Provide the [x, y] coordinate of the cell's center where the given text is located.  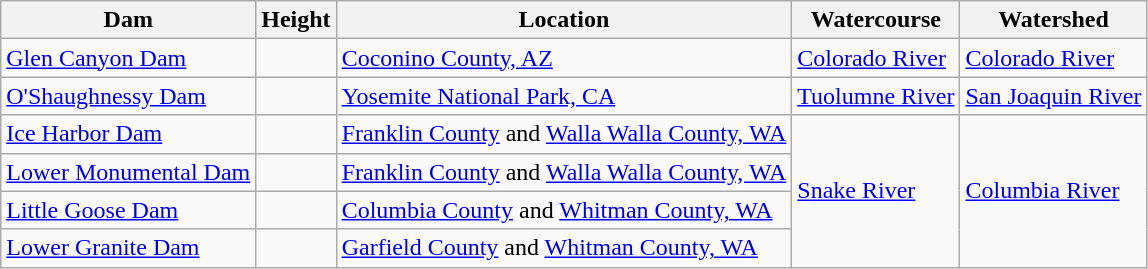
Dam [128, 20]
Watershed [1054, 20]
Columbia River [1054, 191]
Lower Monumental Dam [128, 172]
Watercourse [876, 20]
Tuolumne River [876, 96]
O'Shaughnessy Dam [128, 96]
Location [564, 20]
Snake River [876, 191]
Garfield County and Whitman County, WA [564, 248]
Yosemite National Park, CA [564, 96]
Coconino County, AZ [564, 58]
Glen Canyon Dam [128, 58]
Lower Granite Dam [128, 248]
Little Goose Dam [128, 210]
San Joaquin River [1054, 96]
Ice Harbor Dam [128, 134]
Columbia County and Whitman County, WA [564, 210]
Height [296, 20]
